Pinpoint the cell where the given text exists, returning its [x, y] midpoint coordinate. 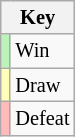
Key [38, 17]
Draw [42, 85]
Win [42, 51]
Defeat [42, 118]
